Find where the given text appears and provide that cell's center as [x, y] coordinate. 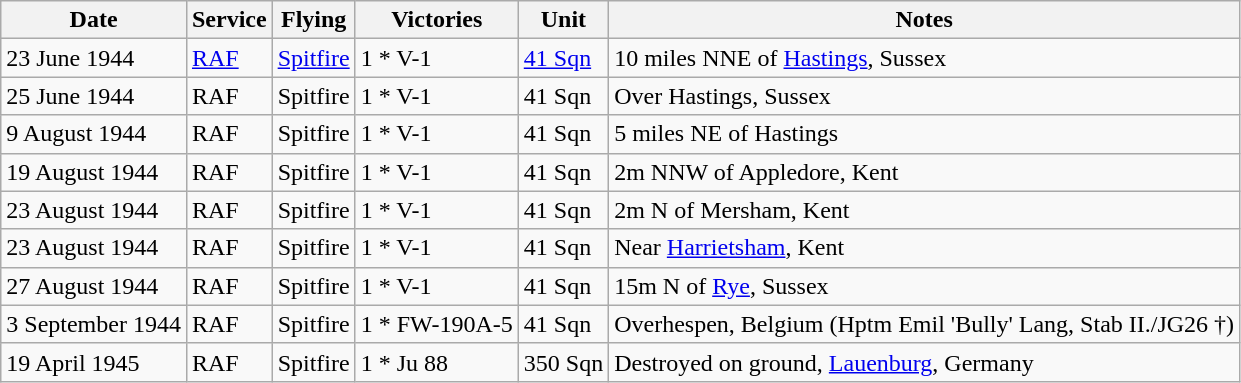
Victories [436, 20]
Destroyed on ground, Lauenburg, Germany [924, 362]
9 August 1944 [94, 134]
Service [229, 20]
Date [94, 20]
350 Sqn [563, 362]
27 August 1944 [94, 286]
10 miles NNE of Hastings, Sussex [924, 58]
1 * Ju 88 [436, 362]
5 miles NE of Hastings [924, 134]
2m NNW of Appledore, Kent [924, 172]
Unit [563, 20]
19 August 1944 [94, 172]
2m N of Mersham, Kent [924, 210]
Near Harrietsham, Kent [924, 248]
1 * FW-190A-5 [436, 324]
Notes [924, 20]
Overhespen, Belgium (Hptm Emil 'Bully' Lang, Stab II./JG26 †) [924, 324]
Over Hastings, Sussex [924, 96]
25 June 1944 [94, 96]
15m N of Rye, Sussex [924, 286]
19 April 1945 [94, 362]
23 June 1944 [94, 58]
3 September 1944 [94, 324]
Flying [314, 20]
